Capture the cell that displays the provided text and extract its (X, Y) central coordinate. 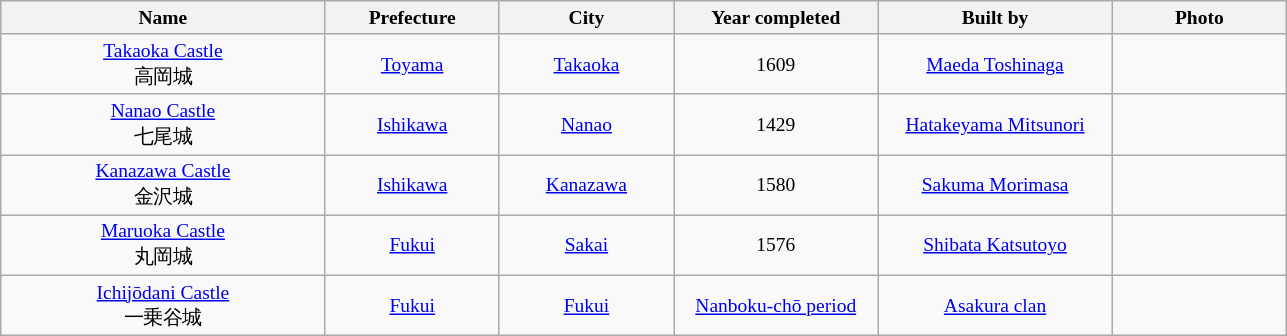
City (586, 18)
Toyama (412, 64)
Sakai (586, 245)
Name (163, 18)
Hatakeyama Mitsunori (995, 124)
Shibata Katsutoyo (995, 245)
Takaoka Castle高岡城 (163, 64)
1580 (776, 185)
Maeda Toshinaga (995, 64)
Maruoka Castle丸岡城 (163, 245)
Photo (1199, 18)
Asakura clan (995, 305)
1429 (776, 124)
Nanao Castle七尾城 (163, 124)
Year completed (776, 18)
Ichijōdani Castle一乗谷城 (163, 305)
Prefecture (412, 18)
Nanao (586, 124)
Kanazawa Castle金沢城 (163, 185)
Kanazawa (586, 185)
Sakuma Morimasa (995, 185)
Takaoka (586, 64)
1576 (776, 245)
1609 (776, 64)
Nanboku-chō period (776, 305)
Built by (995, 18)
